Extract the [X, Y] coordinate from the center of the cell holding the provided text.  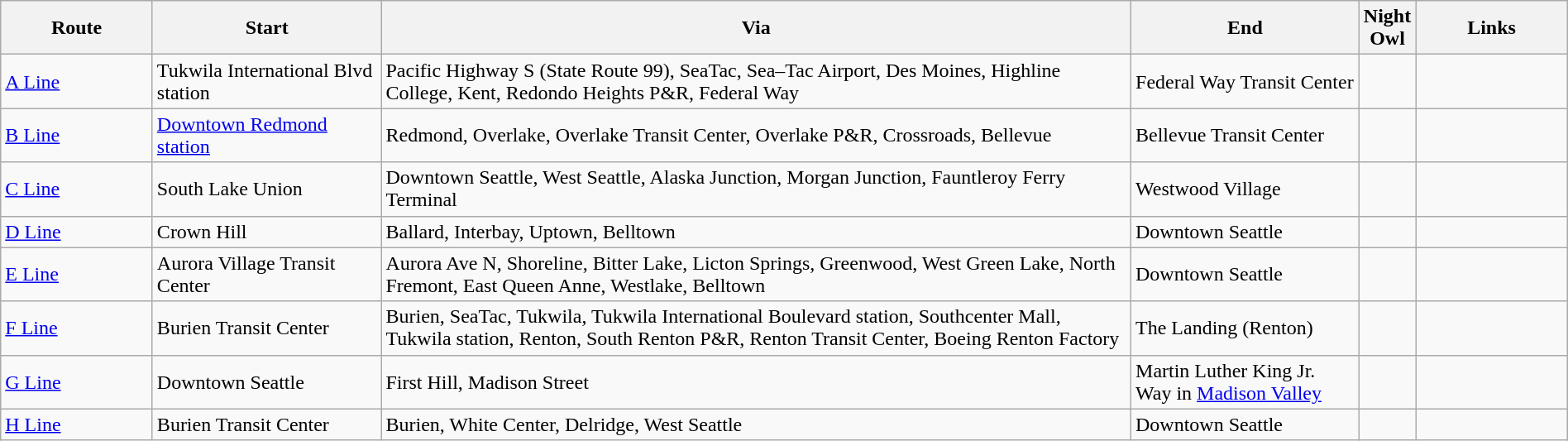
Via [756, 28]
F Line [77, 328]
Route [77, 28]
Tukwila International Blvd station [266, 81]
A Line [77, 81]
C Line [77, 189]
Downtown Redmond station [266, 136]
B Line [77, 136]
H Line [77, 424]
First Hill, Madison Street [756, 382]
Start [266, 28]
Pacific Highway S (State Route 99), SeaTac, Sea–Tac Airport, Des Moines, Highline College, Kent, Redondo Heights P&R, Federal Way [756, 81]
Burien, White Center, Delridge, West Seattle [756, 424]
Federal Way Transit Center [1245, 81]
Westwood Village [1245, 189]
Night Owl [1387, 28]
Aurora Village Transit Center [266, 275]
End [1245, 28]
G Line [77, 382]
E Line [77, 275]
D Line [77, 232]
The Landing (Renton) [1245, 328]
Martin Luther King Jr. Way in Madison Valley [1245, 382]
Aurora Ave N, Shoreline, Bitter Lake, Licton Springs, Greenwood, West Green Lake, North Fremont, East Queen Anne, Westlake, Belltown [756, 275]
Bellevue Transit Center [1245, 136]
Ballard, Interbay, Uptown, Belltown [756, 232]
Redmond, Overlake, Overlake Transit Center, Overlake P&R, Crossroads, Bellevue [756, 136]
Downtown Seattle, West Seattle, Alaska Junction, Morgan Junction, Fauntleroy Ferry Terminal [756, 189]
South Lake Union [266, 189]
Crown Hill [266, 232]
Links [1492, 28]
